Scan for the cell matching the given text and deliver its (X, Y) coordinate at center. 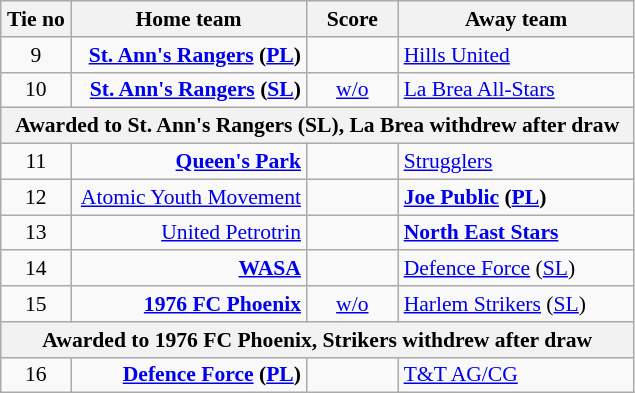
Home team (188, 19)
13 (36, 233)
Defence Force (PL) (188, 375)
1976 FC Phoenix (188, 304)
Awarded to St. Ann's Rangers (SL), La Brea withdrew after draw (318, 126)
14 (36, 269)
Joe Public (PL) (516, 197)
Tie no (36, 19)
16 (36, 375)
St. Ann's Rangers (SL) (188, 90)
Harlem Strikers (SL) (516, 304)
Defence Force (SL) (516, 269)
9 (36, 55)
Strugglers (516, 162)
Away team (516, 19)
15 (36, 304)
Atomic Youth Movement (188, 197)
Awarded to 1976 FC Phoenix, Strikers withdrew after draw (318, 340)
12 (36, 197)
La Brea All-Stars (516, 90)
Queen's Park (188, 162)
WASA (188, 269)
11 (36, 162)
10 (36, 90)
Hills United (516, 55)
St. Ann's Rangers (PL) (188, 55)
T&T AG/CG (516, 375)
Score (352, 19)
North East Stars (516, 233)
United Petrotrin (188, 233)
